Locate the cell with the specified text and output its (x, y) center coordinate. 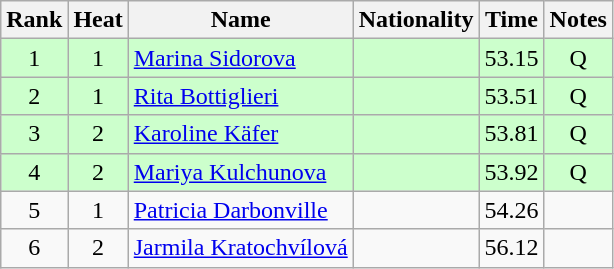
Rita Bottiglieri (240, 96)
Mariya Kulchunova (240, 172)
56.12 (512, 248)
Heat (98, 20)
3 (34, 134)
Karoline Käfer (240, 134)
53.51 (512, 96)
53.81 (512, 134)
4 (34, 172)
53.92 (512, 172)
Rank (34, 20)
53.15 (512, 58)
Nationality (416, 20)
5 (34, 210)
Patricia Darbonville (240, 210)
Marina Sidorova (240, 58)
6 (34, 248)
Jarmila Kratochvílová (240, 248)
54.26 (512, 210)
Notes (578, 20)
Time (512, 20)
Name (240, 20)
